Return the (X, Y) coordinate for the center point of the cell that contains the specified text.  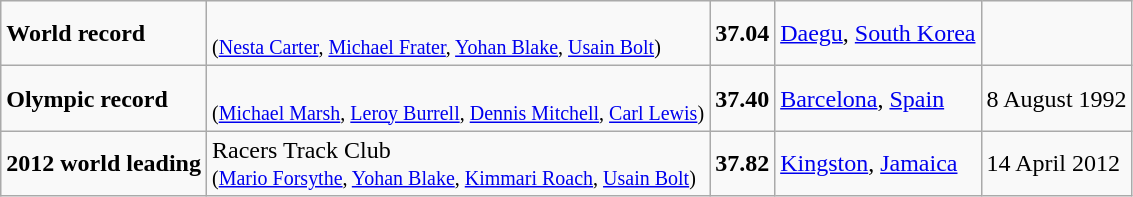
37.82 (742, 164)
Kingston, Jamaica (878, 164)
World record (104, 34)
37.40 (742, 98)
(Nesta Carter, Michael Frater, Yohan Blake, Usain Bolt) (458, 34)
8 August 1992 (1056, 98)
14 April 2012 (1056, 164)
37.04 (742, 34)
2012 world leading (104, 164)
Racers Track Club(Mario Forsythe, Yohan Blake, Kimmari Roach, Usain Bolt) (458, 164)
Daegu, South Korea (878, 34)
Barcelona, Spain (878, 98)
Olympic record (104, 98)
(Michael Marsh, Leroy Burrell, Dennis Mitchell, Carl Lewis) (458, 98)
